Scan for the cell matching the given text and deliver its (x, y) coordinate at center. 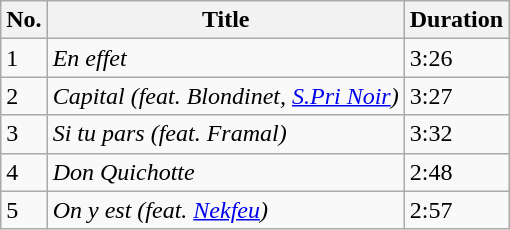
En effet (226, 58)
3:26 (456, 58)
3:27 (456, 96)
2:57 (456, 210)
No. (24, 20)
Title (226, 20)
3:32 (456, 134)
On y est (feat. Nekfeu) (226, 210)
5 (24, 210)
3 (24, 134)
2 (24, 96)
2:48 (456, 172)
4 (24, 172)
Don Quichotte (226, 172)
Capital (feat. Blondinet, S.Pri Noir) (226, 96)
Duration (456, 20)
1 (24, 58)
Si tu pars (feat. Framal) (226, 134)
